Locate the cell with the specified text and output its (x, y) center coordinate. 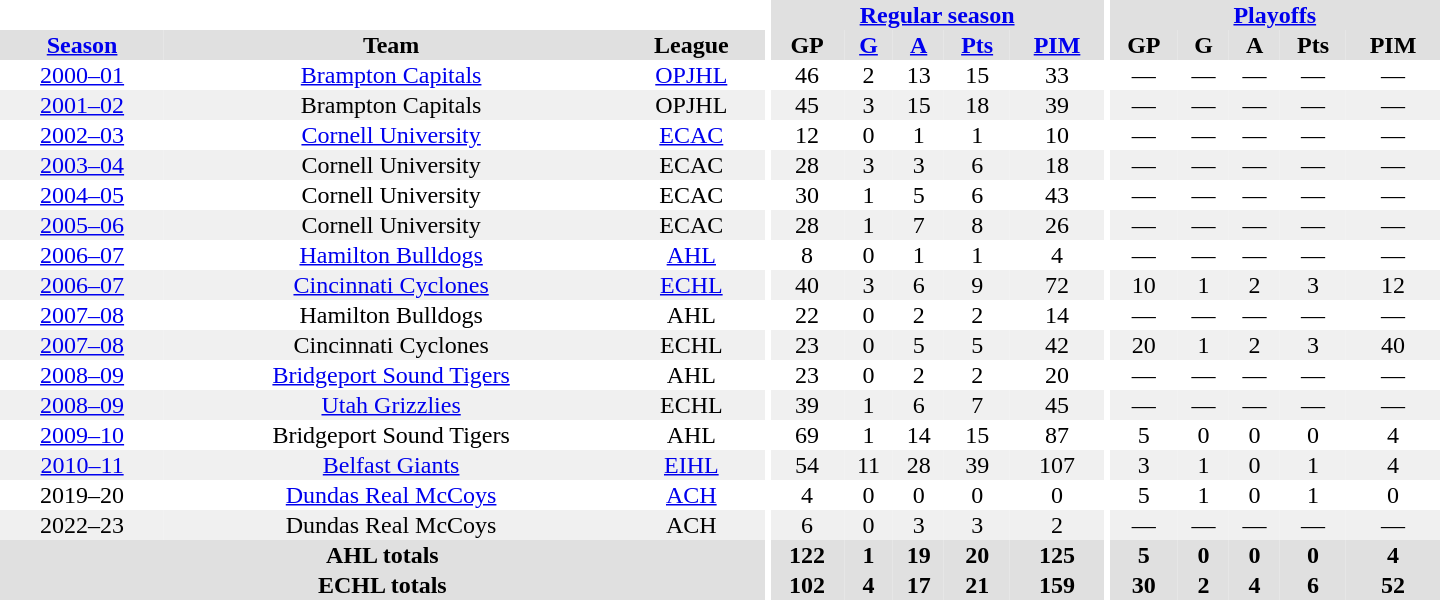
11 (868, 465)
54 (807, 465)
69 (807, 435)
33 (1057, 75)
125 (1057, 555)
107 (1057, 465)
Team (391, 45)
102 (807, 585)
Utah Grizzlies (391, 405)
21 (977, 585)
2000–01 (82, 75)
87 (1057, 435)
League (692, 45)
2019–20 (82, 495)
2022–23 (82, 525)
43 (1057, 195)
122 (807, 555)
2002–03 (82, 135)
Season (82, 45)
AHL totals (382, 555)
Belfast Giants (391, 465)
17 (918, 585)
ECHL totals (382, 585)
9 (977, 285)
2003–04 (82, 165)
46 (807, 75)
26 (1057, 225)
Playoffs (1275, 15)
22 (807, 315)
Regular season (937, 15)
52 (1393, 585)
2010–11 (82, 465)
2001–02 (82, 105)
42 (1057, 345)
19 (918, 555)
EIHL (692, 465)
159 (1057, 585)
2004–05 (82, 195)
72 (1057, 285)
13 (918, 75)
2005–06 (82, 225)
2009–10 (82, 435)
